Locate the cell with the specified text and output its [X, Y] center coordinate. 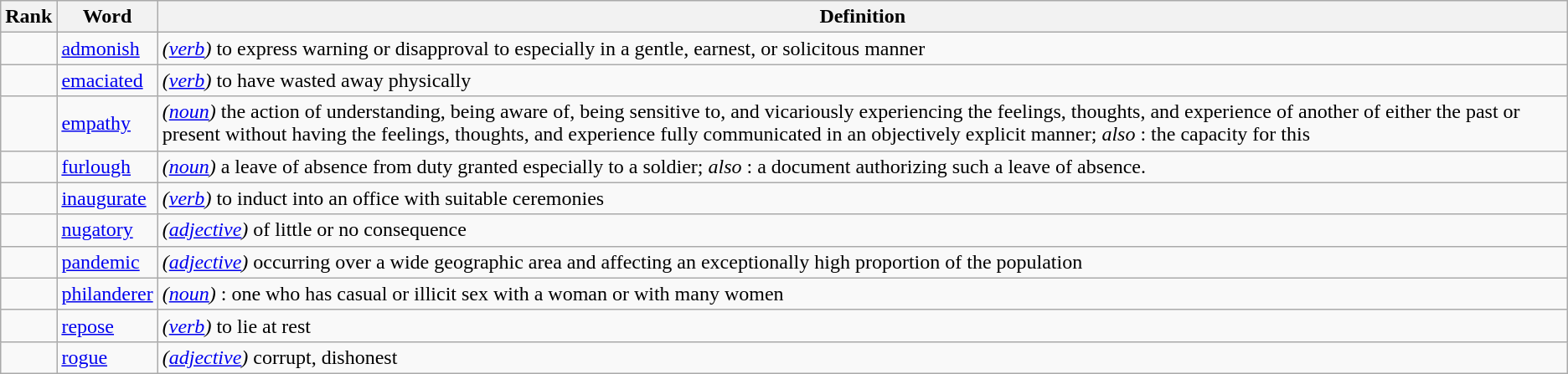
philanderer [107, 294]
(verb) to induct into an office with suitable ceremonies [863, 198]
(noun) : one who has casual or illicit sex with a woman or with many women [863, 294]
rogue [107, 357]
admonish [107, 49]
nugatory [107, 230]
(verb) to have wasted away physically [863, 80]
(adjective) occurring over a wide geographic area and affecting an exceptionally high proportion of the population [863, 262]
(noun) a leave of absence from duty granted especially to a soldier; also : a document authorizing such a leave of absence. [863, 167]
emaciated [107, 80]
empathy [107, 124]
Rank [28, 17]
furlough [107, 167]
Word [107, 17]
(adjective) of little or no consequence [863, 230]
(adjective) corrupt, dishonest [863, 357]
repose [107, 325]
(verb) to express warning or disapproval to especially in a gentle, earnest, or solicitous manner [863, 49]
inaugurate [107, 198]
pandemic [107, 262]
Definition [863, 17]
(verb) to lie at rest [863, 325]
